Identify which cell holds the provided text, then report its (X, Y) central coordinate. 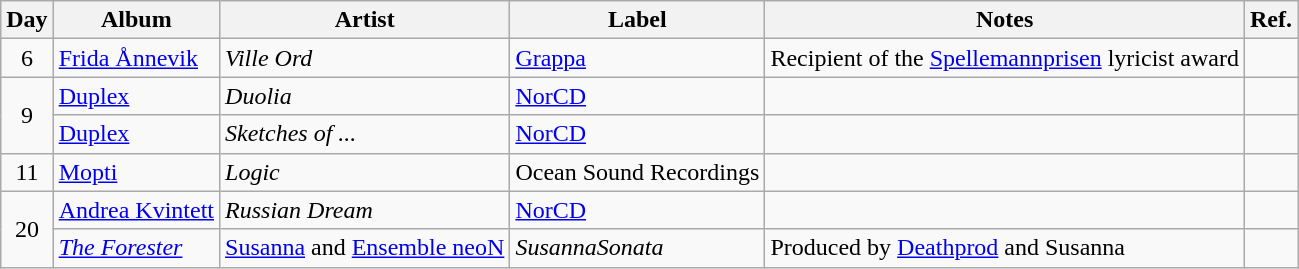
Andrea Kvintett (136, 210)
Ville Ord (365, 58)
6 (27, 58)
Label (638, 20)
Susanna and Ensemble neoN (365, 248)
11 (27, 172)
The Forester (136, 248)
Logic (365, 172)
20 (27, 229)
9 (27, 115)
Mopti (136, 172)
Duolia (365, 96)
Ref. (1270, 20)
Ocean Sound Recordings (638, 172)
Notes (1005, 20)
Day (27, 20)
Recipient of the Spellemannprisen lyricist award (1005, 58)
Frida Ånnevik (136, 58)
Produced by Deathprod and Susanna (1005, 248)
Russian Dream (365, 210)
Grappa (638, 58)
Sketches of ... (365, 134)
Album (136, 20)
SusannaSonata (638, 248)
Artist (365, 20)
